Pinpoint the cell where the given text exists, returning its (x, y) midpoint coordinate. 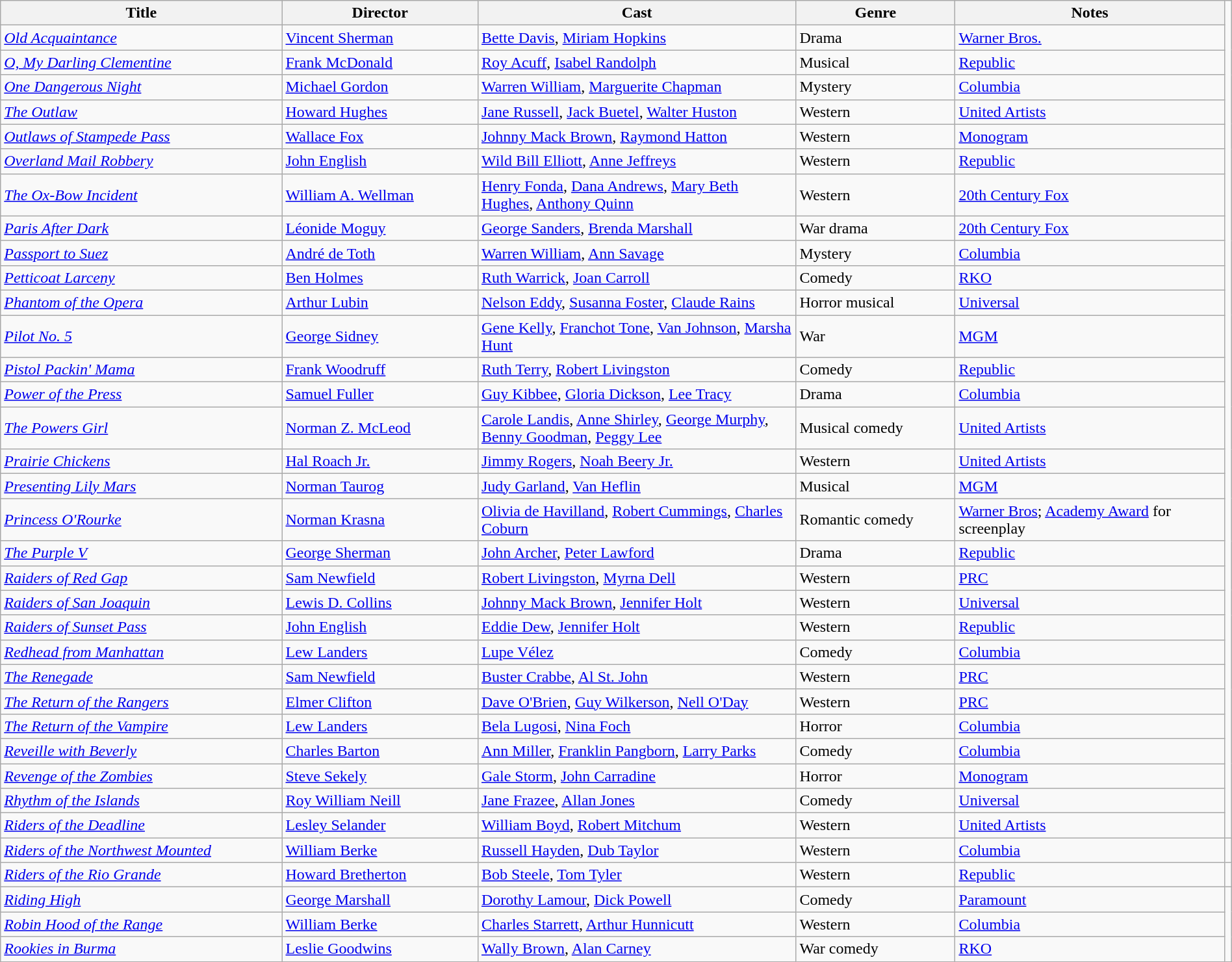
Ben Holmes (380, 278)
Director (380, 13)
The Powers Girl (142, 428)
Overland Mail Robbery (142, 161)
Riders of the Deadline (142, 825)
Howard Hughes (380, 112)
Steve Sekely (380, 775)
Hal Roach Jr. (380, 461)
Nelson Eddy, Susanna Foster, Claude Rains (637, 302)
Léonide Moguy (380, 228)
War comedy (876, 949)
Romantic comedy (876, 520)
Riding High (142, 900)
Jane Frazee, Allan Jones (637, 801)
Power of the Press (142, 395)
Judy Garland, Van Heflin (637, 486)
Riders of the Northwest Mounted (142, 850)
Warner Bros; Academy Award for screenplay (1090, 520)
Warren William, Ann Savage (637, 253)
Outlaws of Stampede Pass (142, 136)
Bob Steele, Tom Tyler (637, 875)
Johnny Mack Brown, Jennifer Holt (637, 603)
Old Acquaintance (142, 38)
William Boyd, Robert Mitchum (637, 825)
War drama (876, 228)
The Purple V (142, 553)
Paramount (1090, 900)
Ruth Warrick, Joan Carroll (637, 278)
Lewis D. Collins (380, 603)
Petticoat Larceny (142, 278)
Johnny Mack Brown, Raymond Hatton (637, 136)
Title (142, 13)
Ann Miller, Franklin Pangborn, Larry Parks (637, 751)
Presenting Lily Mars (142, 486)
Cast (637, 13)
Robin Hood of the Range (142, 924)
Princess O'Rourke (142, 520)
The Return of the Rangers (142, 701)
Arthur Lubin (380, 302)
Revenge of the Zombies (142, 775)
Buster Crabbe, Al St. John (637, 677)
Frank Woodruff (380, 370)
Charles Starrett, Arthur Hunnicutt (637, 924)
Wild Bill Elliott, Anne Jeffreys (637, 161)
Elmer Clifton (380, 701)
Jane Russell, Jack Buetel, Walter Huston (637, 112)
Rookies in Burma (142, 949)
Lupe Vélez (637, 652)
Robert Livingston, Myrna Dell (637, 578)
Notes (1090, 13)
Warren William, Marguerite Chapman (637, 87)
Vincent Sherman (380, 38)
Norman Krasna (380, 520)
The Renegade (142, 677)
Genre (876, 13)
Carole Landis, Anne Shirley, George Murphy, Benny Goodman, Peggy Lee (637, 428)
Horror musical (876, 302)
Charles Barton (380, 751)
Riders of the Rio Grande (142, 875)
The Outlaw (142, 112)
Gale Storm, John Carradine (637, 775)
Frank McDonald (380, 62)
Norman Z. McLeod (380, 428)
O, My Darling Clementine (142, 62)
John Archer, Peter Lawford (637, 553)
Guy Kibbee, Gloria Dickson, Lee Tracy (637, 395)
Gene Kelly, Franchot Tone, Van Johnson, Marsha Hunt (637, 335)
Howard Bretherton (380, 875)
Wally Brown, Alan Carney (637, 949)
Raiders of Red Gap (142, 578)
Paris After Dark (142, 228)
Reveille with Beverly (142, 751)
Musical comedy (876, 428)
George Sidney (380, 335)
Bela Lugosi, Nina Foch (637, 726)
André de Toth (380, 253)
Pilot No. 5 (142, 335)
Dorothy Lamour, Dick Powell (637, 900)
Pistol Packin' Mama (142, 370)
George Sherman (380, 553)
Bette Davis, Miriam Hopkins (637, 38)
Warner Bros. (1090, 38)
Roy Acuff, Isabel Randolph (637, 62)
Wallace Fox (380, 136)
Michael Gordon (380, 87)
Lesley Selander (380, 825)
The Return of the Vampire (142, 726)
Samuel Fuller (380, 395)
The Ox-Bow Incident (142, 195)
Raiders of Sunset Pass (142, 627)
Phantom of the Opera (142, 302)
William A. Wellman (380, 195)
Roy William Neill (380, 801)
Redhead from Manhattan (142, 652)
Norman Taurog (380, 486)
Leslie Goodwins (380, 949)
Olivia de Havilland, Robert Cummings, Charles Coburn (637, 520)
Ruth Terry, Robert Livingston (637, 370)
Passport to Suez (142, 253)
Rhythm of the Islands (142, 801)
One Dangerous Night (142, 87)
Russell Hayden, Dub Taylor (637, 850)
Raiders of San Joaquin (142, 603)
War (876, 335)
Eddie Dew, Jennifer Holt (637, 627)
Dave O'Brien, Guy Wilkerson, Nell O'Day (637, 701)
Henry Fonda, Dana Andrews, Mary Beth Hughes, Anthony Quinn (637, 195)
Jimmy Rogers, Noah Beery Jr. (637, 461)
George Sanders, Brenda Marshall (637, 228)
George Marshall (380, 900)
Prairie Chickens (142, 461)
